Return [x, y] of the center of cell containing provided text 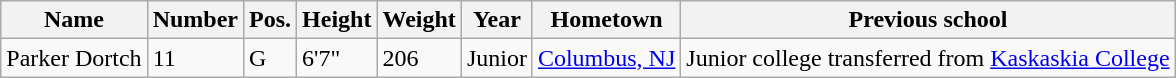
Junior [496, 58]
Number [195, 20]
Hometown [606, 20]
G [270, 58]
Name [74, 20]
Year [496, 20]
Previous school [928, 20]
206 [419, 58]
Parker Dortch [74, 58]
11 [195, 58]
Weight [419, 20]
Junior college transferred from Kaskaskia College [928, 58]
Pos. [270, 20]
Height [337, 20]
6'7" [337, 58]
Columbus, NJ [606, 58]
